Detect which cell encompasses the target text, then output its (x, y) center coordinate. 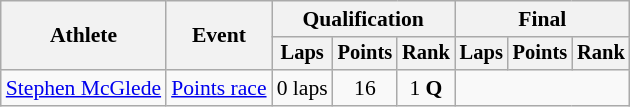
1 Q (426, 88)
0 laps (302, 88)
Event (218, 36)
Points race (218, 88)
Athlete (84, 36)
Stephen McGlede (84, 88)
16 (365, 88)
Final (542, 19)
Qualification (364, 19)
